For the text-containing cell, return its midpoint in [X, Y] coordinate format. 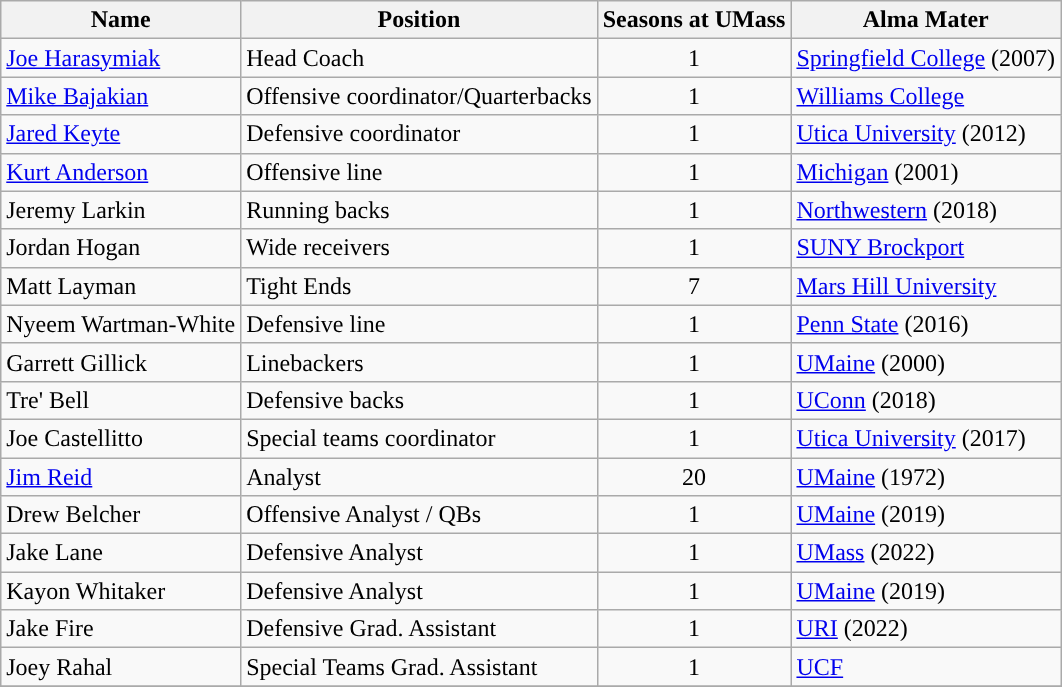
Analyst [419, 477]
Defensive Grad. Assistant [419, 629]
Michigan (2001) [926, 172]
Wide receivers [419, 248]
Offensive line [419, 172]
Name [121, 20]
UMass (2022) [926, 553]
SUNY Brockport [926, 248]
Offensive Analyst / QBs [419, 515]
Drew Belcher [121, 515]
UMaine (2000) [926, 362]
Defensive backs [419, 400]
Northwestern (2018) [926, 210]
Special Teams Grad. Assistant [419, 667]
7 [694, 286]
Head Coach [419, 58]
Kayon Whitaker [121, 591]
Williams College [926, 96]
Kurt Anderson [121, 172]
Position [419, 20]
Jordan Hogan [121, 248]
Joe Castellitto [121, 438]
Mars Hill University [926, 286]
Tre' Bell [121, 400]
Running backs [419, 210]
20 [694, 477]
Joe Harasymiak [121, 58]
Linebackers [419, 362]
Penn State (2016) [926, 324]
Jeremy Larkin [121, 210]
Defensive line [419, 324]
Jake Lane [121, 553]
UMaine (1972) [926, 477]
Offensive coordinator/Quarterbacks [419, 96]
URI (2022) [926, 629]
Defensive coordinator [419, 134]
UCF [926, 667]
Alma Mater [926, 20]
Utica University (2017) [926, 438]
Matt Layman [121, 286]
Jared Keyte [121, 134]
Mike Bajakian [121, 96]
Seasons at UMass [694, 20]
Nyeem Wartman-White [121, 324]
Garrett Gillick [121, 362]
Joey Rahal [121, 667]
Tight Ends [419, 286]
UConn (2018) [926, 400]
Jim Reid [121, 477]
Utica University (2012) [926, 134]
Jake Fire [121, 629]
Springfield College (2007) [926, 58]
Special teams coordinator [419, 438]
